Find where the given text appears and provide that cell's center as (x, y) coordinate. 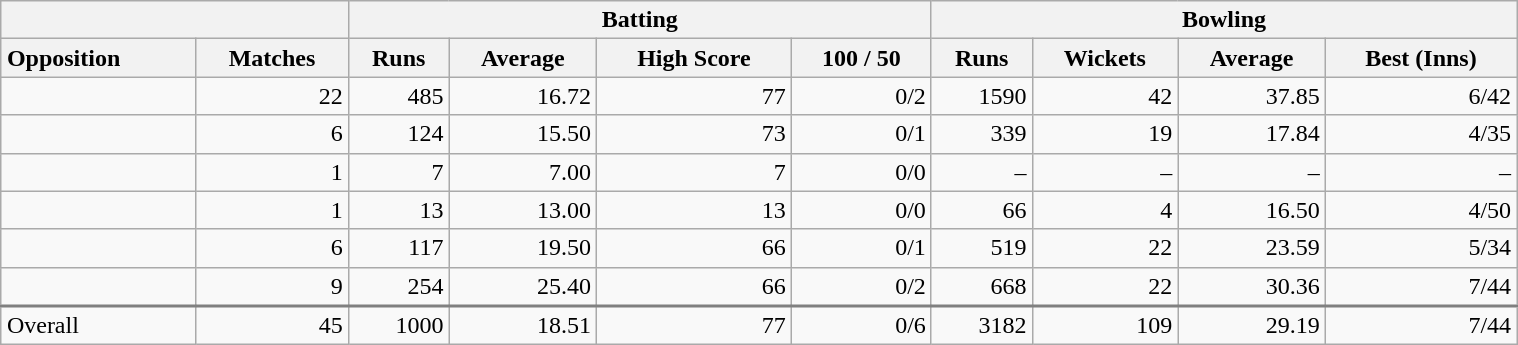
5/34 (1420, 248)
117 (398, 248)
19.50 (523, 248)
Wickets (1105, 58)
45 (272, 326)
339 (982, 134)
4/50 (1420, 210)
109 (1105, 326)
124 (398, 134)
1590 (982, 96)
29.19 (1252, 326)
16.50 (1252, 210)
Best (Inns) (1420, 58)
100 / 50 (861, 58)
1000 (398, 326)
High Score (694, 58)
4 (1105, 210)
30.36 (1252, 286)
3182 (982, 326)
15.50 (523, 134)
73 (694, 134)
254 (398, 286)
7.00 (523, 172)
485 (398, 96)
9 (272, 286)
37.85 (1252, 96)
23.59 (1252, 248)
17.84 (1252, 134)
42 (1105, 96)
13.00 (523, 210)
16.72 (523, 96)
Batting (640, 20)
Bowling (1224, 20)
25.40 (523, 286)
Opposition (98, 58)
4/35 (1420, 134)
668 (982, 286)
Overall (98, 326)
6/42 (1420, 96)
519 (982, 248)
19 (1105, 134)
Matches (272, 58)
0/6 (861, 326)
18.51 (523, 326)
